Capture the cell that displays the provided text and extract its [X, Y] central coordinate. 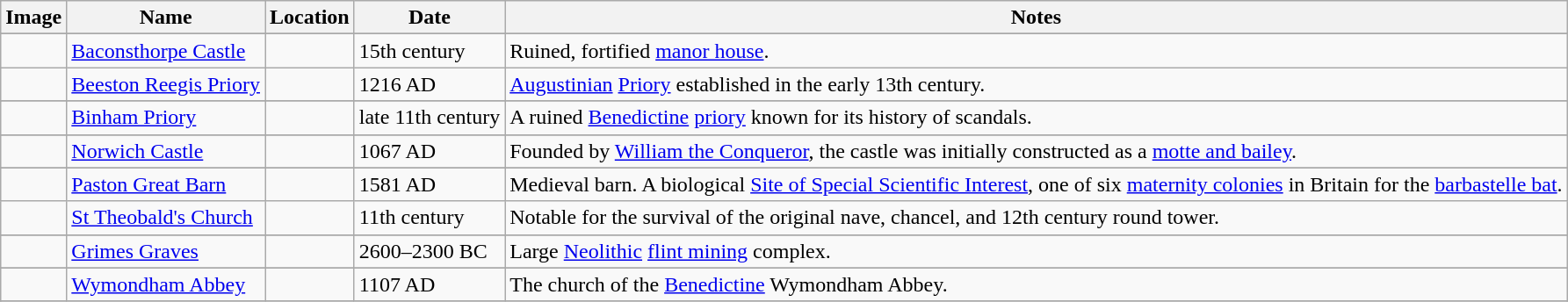
late 11th century [429, 118]
Large Neolithic flint mining complex. [1037, 251]
The church of the Benedictine Wymondham Abbey. [1037, 284]
Augustinian Priory established in the early 13th century. [1037, 84]
Notable for the survival of the original nave, chancel, and 12th century round tower. [1037, 218]
Founded by William the Conqueror, the castle was initially constructed as a motte and bailey. [1037, 151]
Baconsthorpe Castle [166, 51]
Date [429, 18]
Medieval barn. A biological Site of Special Scientific Interest, one of six maternity colonies in Britain for the barbastelle bat. [1037, 184]
A ruined Benedictine priory known for its history of scandals. [1037, 118]
Location [310, 18]
Beeston Reegis Priory [166, 84]
15th century [429, 51]
Image [33, 18]
Binham Priory [166, 118]
2600–2300 BC [429, 251]
Notes [1037, 18]
St Theobald's Church [166, 218]
1067 AD [429, 151]
Ruined, fortified manor house. [1037, 51]
Wymondham Abbey [166, 284]
11th century [429, 218]
1107 AD [429, 284]
Norwich Castle [166, 151]
Paston Great Barn [166, 184]
Name [166, 18]
Grimes Graves [166, 251]
1581 AD [429, 184]
1216 AD [429, 84]
